Capture the cell that displays the provided text and extract its [X, Y] central coordinate. 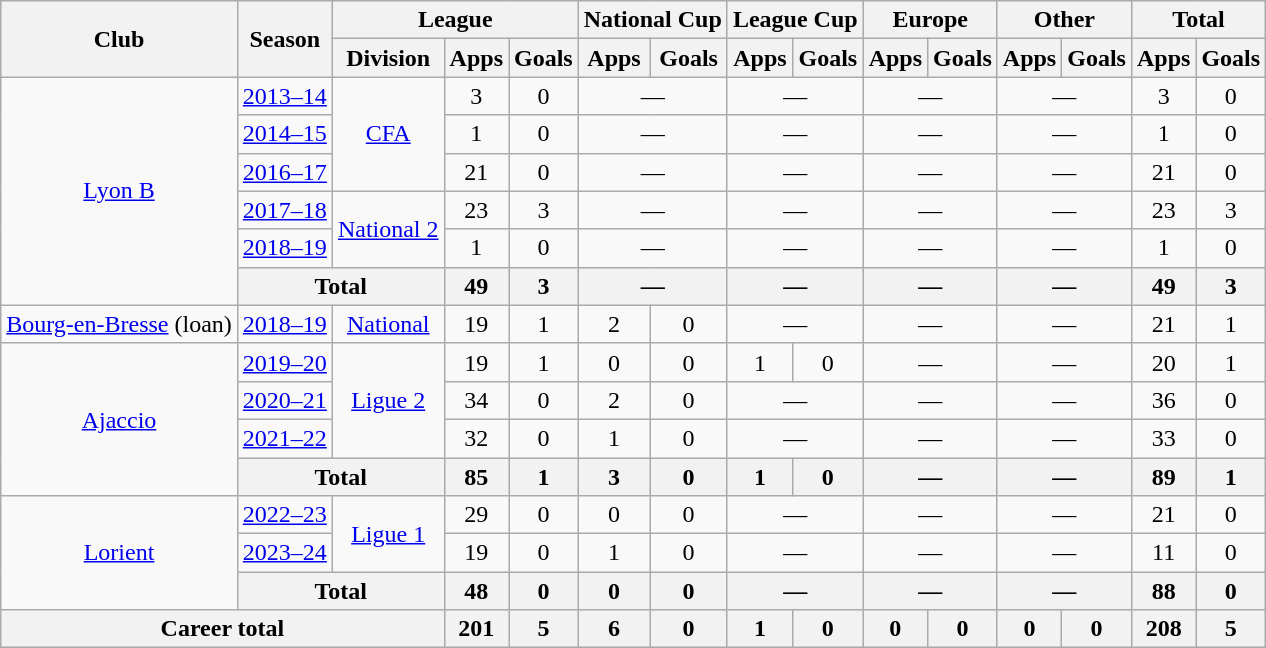
Club [120, 39]
2016–17 [284, 172]
6 [614, 629]
Other [1064, 20]
Lyon B [120, 191]
48 [476, 591]
29 [476, 515]
Bourg-en-Bresse (loan) [120, 324]
33 [1163, 438]
11 [1163, 553]
2019–20 [284, 362]
36 [1163, 400]
2021–22 [284, 438]
34 [476, 400]
2017–18 [284, 210]
National 2 [388, 229]
89 [1163, 477]
32 [476, 438]
League [455, 20]
88 [1163, 591]
Division [388, 58]
Ajaccio [120, 419]
National Cup [652, 20]
2013–14 [284, 96]
2014–15 [284, 134]
CFA [388, 134]
National [388, 324]
Lorient [120, 553]
85 [476, 477]
Ligue 2 [388, 400]
Season [284, 39]
League Cup [795, 20]
Europe [930, 20]
Ligue 1 [388, 534]
2022–23 [284, 515]
20 [1163, 362]
2020–21 [284, 400]
2023–24 [284, 553]
Career total [222, 629]
201 [476, 629]
208 [1163, 629]
